Find where the given text appears and provide that cell's center as [x, y] coordinate. 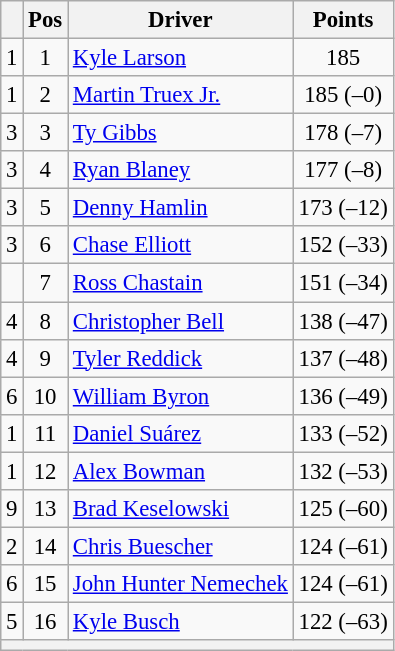
152 (–33) [343, 245]
Martin Truex Jr. [181, 95]
151 (–34) [343, 283]
16 [46, 621]
Kyle Larson [181, 58]
185 (–0) [343, 95]
Kyle Busch [181, 621]
William Byron [181, 396]
132 (–53) [343, 471]
Chris Buescher [181, 546]
14 [46, 546]
Ryan Blaney [181, 170]
Ty Gibbs [181, 133]
Brad Keselowski [181, 509]
185 [343, 58]
173 (–12) [343, 208]
Tyler Reddick [181, 358]
Pos [46, 20]
177 (–8) [343, 170]
136 (–49) [343, 396]
Ross Chastain [181, 283]
13 [46, 509]
Denny Hamlin [181, 208]
Points [343, 20]
137 (–48) [343, 358]
John Hunter Nemechek [181, 584]
Chase Elliott [181, 245]
122 (–63) [343, 621]
138 (–47) [343, 321]
178 (–7) [343, 133]
Daniel Suárez [181, 433]
125 (–60) [343, 509]
Driver [181, 20]
8 [46, 321]
Christopher Bell [181, 321]
15 [46, 584]
12 [46, 471]
7 [46, 283]
Alex Bowman [181, 471]
133 (–52) [343, 433]
11 [46, 433]
10 [46, 396]
